Search for the cell housing the specified text and yield its [x, y] center coordinate. 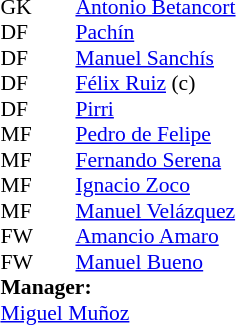
Manuel Sanchís [155, 58]
Pachín [155, 33]
Amancio Amaro [155, 237]
Manuel Bueno [155, 262]
Ignacio Zoco [155, 185]
Félix Ruiz (c) [155, 83]
Manager: [118, 287]
Fernando Serena [155, 160]
Manuel Velázquez [155, 211]
Pirri [155, 109]
Pedro de Felipe [155, 135]
